For the text-containing cell, return its midpoint in (X, Y) coordinate format. 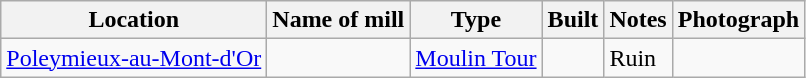
Location (134, 20)
Built (573, 20)
Type (476, 20)
Name of mill (338, 20)
Ruin (638, 58)
Notes (638, 20)
Poleymieux-au-Mont-d'Or (134, 58)
Photograph (738, 20)
Moulin Tour (476, 58)
